Extract the [x, y] coordinate from the center of the cell holding the provided text.  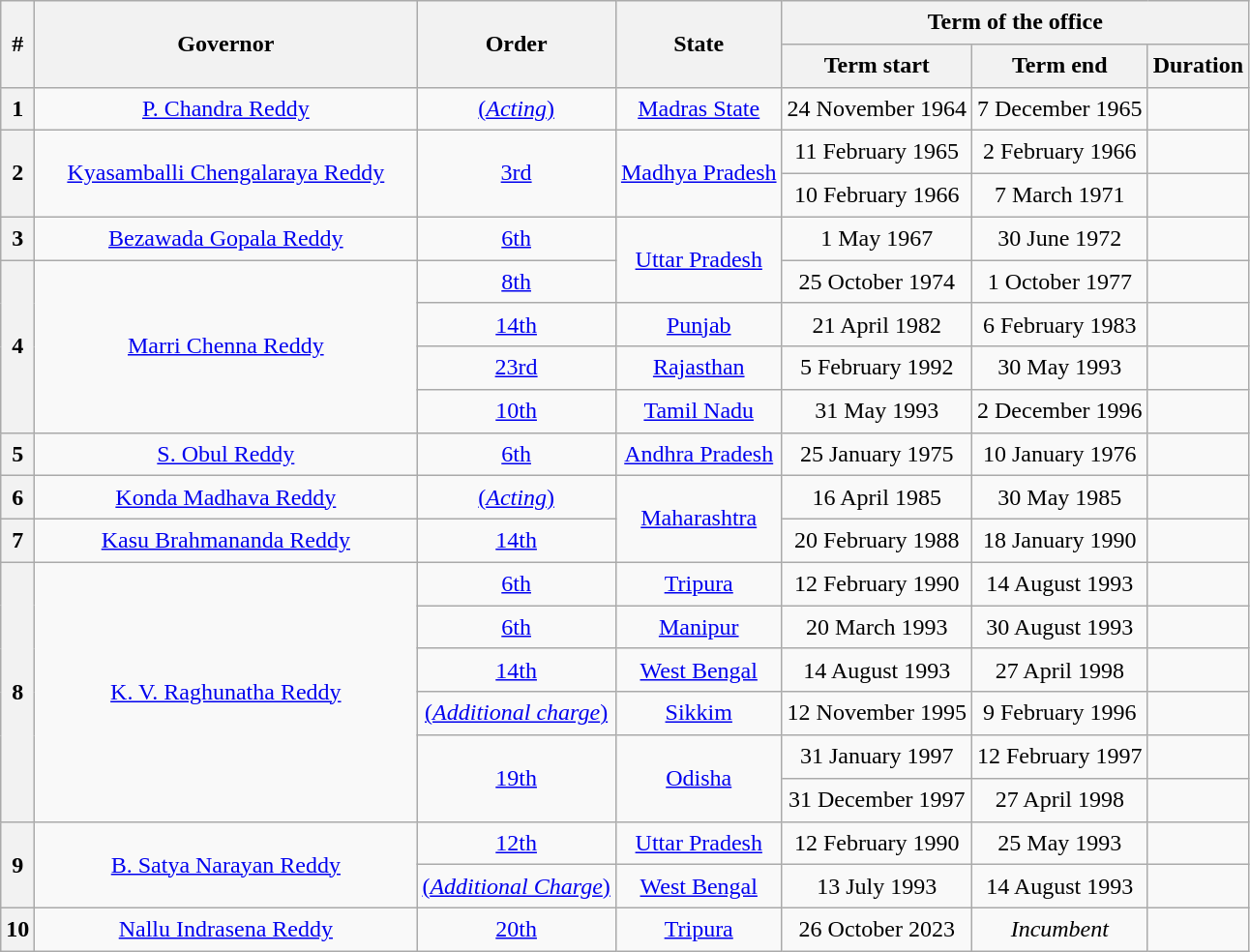
31 January 1997 [877, 757]
Konda Madhava Reddy [226, 497]
31 May 1993 [877, 412]
20th [517, 929]
Andhra Pradesh [699, 455]
13 July 1993 [877, 886]
Marri Chenna Reddy [226, 346]
Term end [1059, 66]
23rd [517, 368]
30 May 1993 [1059, 368]
3rd [517, 174]
30 May 1985 [1059, 497]
25 October 1974 [877, 283]
Tamil Nadu [699, 412]
12 February 1997 [1059, 757]
4 [17, 346]
1 May 1967 [877, 238]
10th [517, 412]
12 November 1995 [877, 714]
11 February 1965 [877, 153]
# [17, 45]
(Additional charge) [517, 714]
2 February 1966 [1059, 153]
19th [517, 778]
30 August 1993 [1059, 627]
P. Chandra Reddy [226, 108]
Maharashtra [699, 519]
1 [17, 108]
12th [517, 844]
Term of the office [1015, 23]
Bezawada Gopala Reddy [226, 238]
8th [517, 283]
Nallu Indrasena Reddy [226, 929]
Sikkim [699, 714]
K. V. Raghunatha Reddy [226, 692]
Term start [877, 66]
26 October 2023 [877, 929]
Punjab [699, 325]
7 [17, 542]
2 [17, 174]
Kasu Brahmananda Reddy [226, 542]
25 May 1993 [1059, 844]
(Additional Charge) [517, 886]
20 February 1988 [877, 542]
30 June 1972 [1059, 238]
9 [17, 865]
7 December 1965 [1059, 108]
Governor [226, 45]
Manipur [699, 627]
Kyasamballi Chengalaraya Reddy [226, 174]
24 November 1964 [877, 108]
Odisha [699, 778]
9 February 1996 [1059, 714]
2 December 1996 [1059, 412]
Duration [1198, 66]
1 October 1977 [1059, 283]
S. Obul Reddy [226, 455]
B. Satya Narayan Reddy [226, 865]
5 February 1992 [877, 368]
16 April 1985 [877, 497]
10 January 1976 [1059, 455]
20 March 1993 [877, 627]
Madras State [699, 108]
10 February 1966 [877, 195]
21 April 1982 [877, 325]
7 March 1971 [1059, 195]
State [699, 45]
10 [17, 929]
Rajasthan [699, 368]
25 January 1975 [877, 455]
Order [517, 45]
8 [17, 692]
Madhya Pradesh [699, 174]
6 [17, 497]
5 [17, 455]
3 [17, 238]
31 December 1997 [877, 799]
6 February 1983 [1059, 325]
Incumbent [1059, 929]
18 January 1990 [1059, 542]
